Capture the cell that displays the provided text and extract its [x, y] central coordinate. 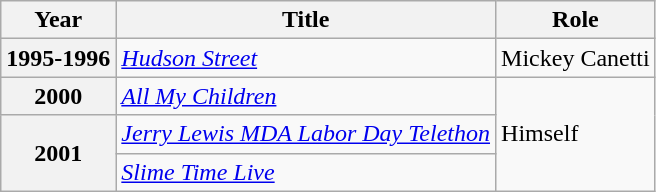
Mickey Canetti [576, 58]
Hudson Street [306, 58]
Himself [576, 134]
1995-1996 [58, 58]
2000 [58, 96]
Role [576, 20]
Slime Time Live [306, 172]
Year [58, 20]
Jerry Lewis MDA Labor Day Telethon [306, 134]
All My Children [306, 96]
Title [306, 20]
2001 [58, 153]
